Provide the [X, Y] coordinate of the cell's center where the given text is located.  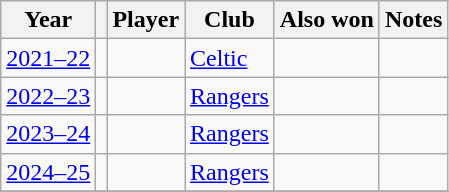
Notes [413, 20]
Celtic [230, 58]
2022–23 [48, 96]
Also won [326, 20]
2023–24 [48, 134]
2021–22 [48, 58]
Player [146, 20]
Year [48, 20]
2024–25 [48, 172]
Club [230, 20]
